Provide the (X, Y) coordinate of the cell's center where the given text is located.  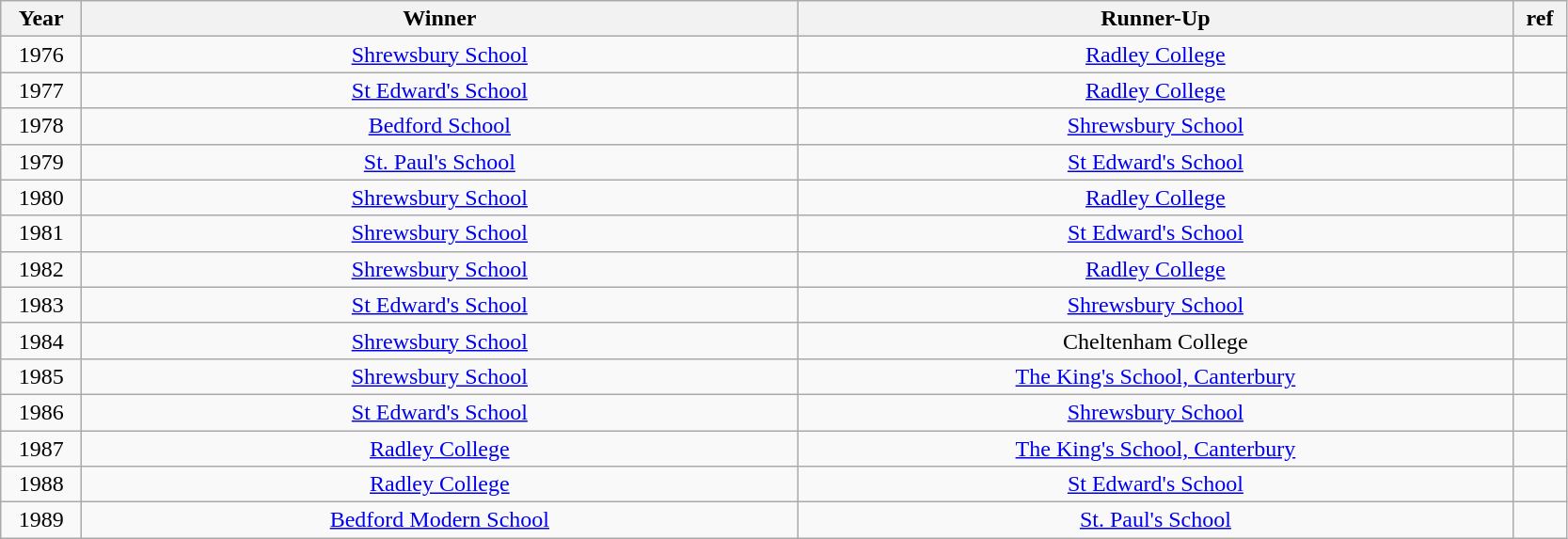
1985 (41, 376)
1980 (41, 198)
1978 (41, 126)
1982 (41, 269)
1988 (41, 484)
1987 (41, 449)
1981 (41, 233)
ref (1540, 19)
1989 (41, 520)
1983 (41, 305)
Year (41, 19)
1984 (41, 341)
Cheltenham College (1155, 341)
Bedford School (440, 126)
1986 (41, 412)
1979 (41, 162)
Runner-Up (1155, 19)
Winner (440, 19)
Bedford Modern School (440, 520)
1976 (41, 55)
1977 (41, 90)
